Determine the (X, Y) coordinate at the center of the cell enclosing the given text.  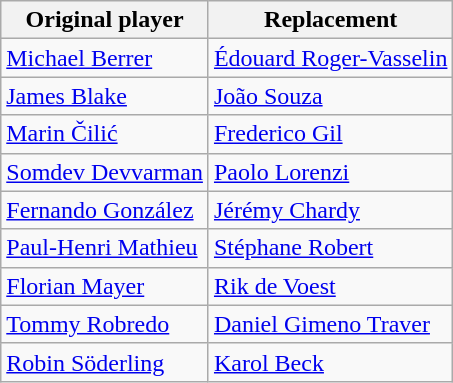
Paul-Henri Mathieu (105, 248)
Florian Mayer (105, 286)
Original player (105, 20)
Somdev Devvarman (105, 172)
James Blake (105, 96)
Michael Berrer (105, 58)
Daniel Gimeno Traver (330, 324)
Rik de Voest (330, 286)
Replacement (330, 20)
Fernando González (105, 210)
Édouard Roger-Vasselin (330, 58)
Tommy Robredo (105, 324)
Marin Čilić (105, 134)
Karol Beck (330, 362)
João Souza (330, 96)
Paolo Lorenzi (330, 172)
Jérémy Chardy (330, 210)
Robin Söderling (105, 362)
Stéphane Robert (330, 248)
Frederico Gil (330, 134)
